Pinpoint the cell where the given text exists, returning its (x, y) midpoint coordinate. 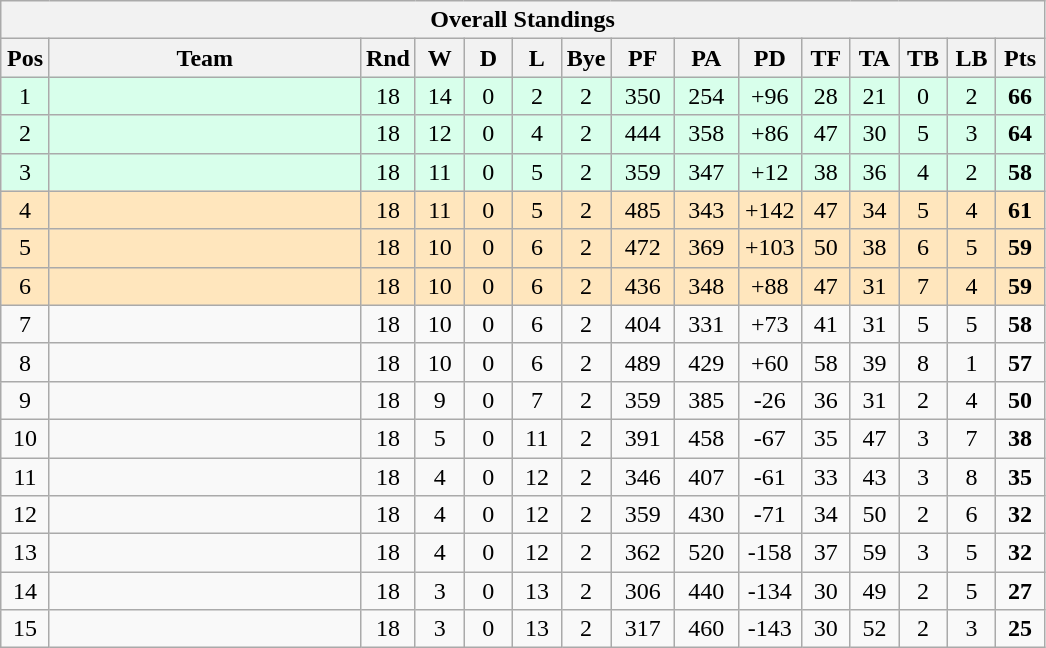
Pts (1020, 58)
+96 (770, 96)
25 (1020, 629)
472 (643, 248)
362 (643, 553)
27 (1020, 591)
407 (706, 477)
391 (643, 438)
41 (826, 324)
347 (706, 172)
+86 (770, 134)
-158 (770, 553)
52 (874, 629)
Overall Standings (523, 20)
485 (643, 210)
43 (874, 477)
-26 (770, 400)
+60 (770, 362)
343 (706, 210)
358 (706, 134)
429 (706, 362)
-134 (770, 591)
385 (706, 400)
444 (643, 134)
66 (1020, 96)
-71 (770, 515)
Pos (26, 58)
520 (706, 553)
489 (643, 362)
61 (1020, 210)
15 (26, 629)
49 (874, 591)
-143 (770, 629)
369 (706, 248)
460 (706, 629)
-61 (770, 477)
-67 (770, 438)
306 (643, 591)
440 (706, 591)
+88 (770, 286)
L (538, 58)
PD (770, 58)
331 (706, 324)
350 (643, 96)
D (488, 58)
21 (874, 96)
28 (826, 96)
+142 (770, 210)
458 (706, 438)
348 (706, 286)
430 (706, 515)
TB (924, 58)
Team (204, 58)
TA (874, 58)
PF (643, 58)
W (440, 58)
+73 (770, 324)
Bye (586, 58)
+12 (770, 172)
39 (874, 362)
33 (826, 477)
57 (1020, 362)
346 (643, 477)
254 (706, 96)
TF (826, 58)
+103 (770, 248)
317 (643, 629)
37 (826, 553)
LB (972, 58)
436 (643, 286)
Rnd (388, 58)
404 (643, 324)
64 (1020, 134)
PA (706, 58)
